Search for the cell housing the specified text and yield its (x, y) center coordinate. 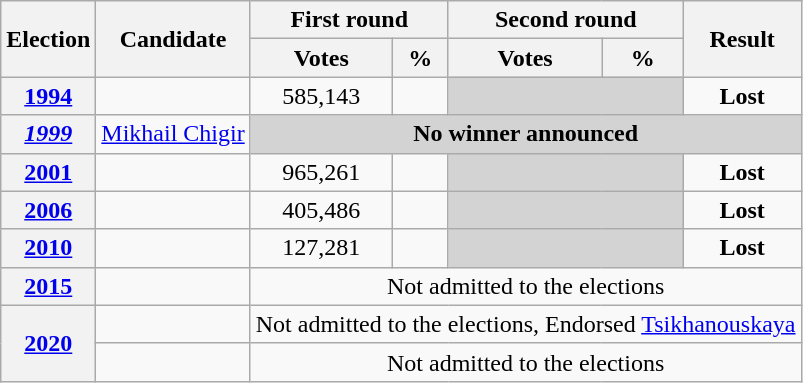
Not admitted to the elections, Endorsed Tsikhanouskaya (526, 324)
Candidate (173, 39)
2001 (48, 172)
No winner announced (526, 134)
405,486 (321, 210)
2010 (48, 248)
1999 (48, 134)
Result (742, 39)
1994 (48, 96)
2015 (48, 286)
Second round (566, 20)
2006 (48, 210)
Election (48, 39)
2020 (48, 343)
First round (349, 20)
Mikhail Chigir (173, 134)
965,261 (321, 172)
585,143 (321, 96)
127,281 (321, 248)
